Capture the cell that displays the provided text and extract its (x, y) central coordinate. 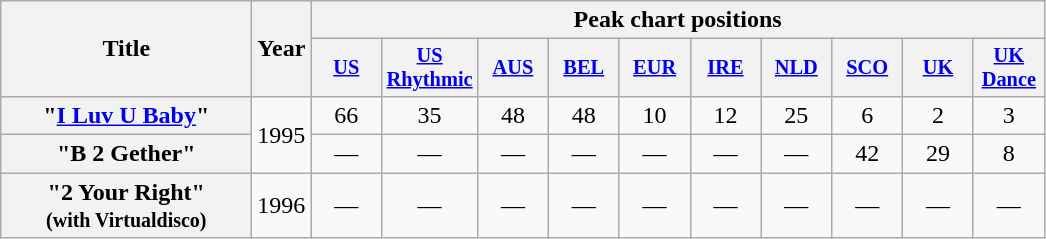
EUR (654, 68)
12 (726, 115)
UK Dance (1008, 68)
NLD (796, 68)
66 (346, 115)
3 (1008, 115)
"2 Your Right" (with Virtualdisco) (126, 206)
Title (126, 49)
Peak chart positions (678, 20)
"B 2 Gether" (126, 154)
SCO (868, 68)
6 (868, 115)
35 (430, 115)
IRE (726, 68)
1996 (282, 206)
AUS (512, 68)
8 (1008, 154)
29 (938, 154)
UK (938, 68)
10 (654, 115)
"I Luv U Baby" (126, 115)
1995 (282, 134)
USRhythmic (430, 68)
42 (868, 154)
US (346, 68)
2 (938, 115)
BEL (584, 68)
25 (796, 115)
Year (282, 49)
